Locate the cell with the specified text and output its [X, Y] center coordinate. 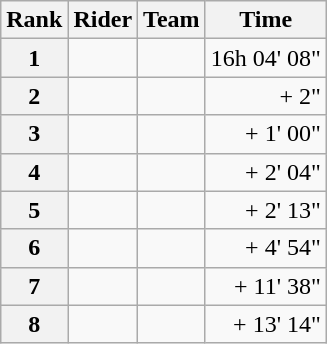
+ 1' 00" [266, 134]
Team [172, 20]
+ 2' 13" [266, 210]
+ 2' 04" [266, 172]
4 [34, 172]
+ 2" [266, 96]
Rank [34, 20]
+ 11' 38" [266, 286]
7 [34, 286]
+ 13' 14" [266, 324]
5 [34, 210]
Time [266, 20]
16h 04' 08" [266, 58]
Rider [103, 20]
2 [34, 96]
6 [34, 248]
+ 4' 54" [266, 248]
8 [34, 324]
3 [34, 134]
1 [34, 58]
